Scan for the cell matching the given text and deliver its [X, Y] coordinate at center. 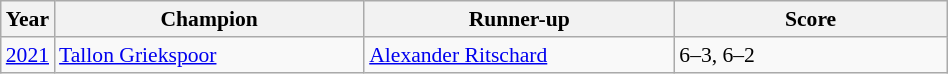
Tallon Griekspoor [209, 55]
Score [810, 19]
Runner-up [519, 19]
6–3, 6–2 [810, 55]
Champion [209, 19]
Alexander Ritschard [519, 55]
Year [28, 19]
2021 [28, 55]
